Find where the given text appears and provide that cell's center as (x, y) coordinate. 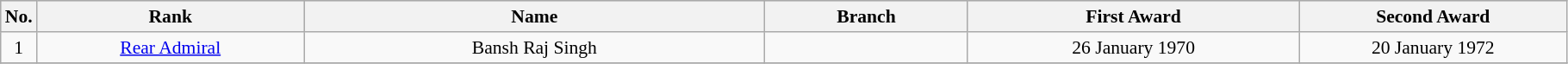
20 January 1972 (1433, 48)
1 (19, 48)
First Award (1134, 16)
Bansh Raj Singh (534, 48)
Name (534, 16)
26 January 1970 (1134, 48)
Branch (867, 16)
No. (19, 16)
Second Award (1433, 16)
Rank (171, 16)
Rear Admiral (171, 48)
